Identify which cell holds the provided text, then report its (X, Y) central coordinate. 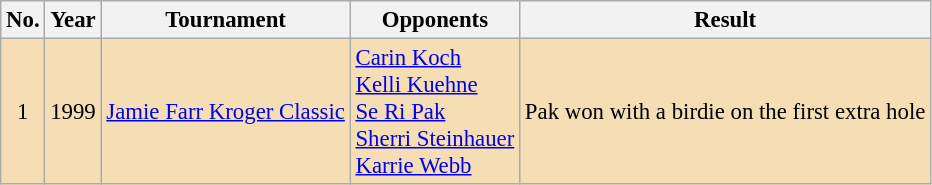
1999 (73, 112)
Carin Koch Kelli Kuehne Se Ri Pak Sherri Steinhauer Karrie Webb (434, 112)
1 (23, 112)
Result (726, 20)
Year (73, 20)
No. (23, 20)
Jamie Farr Kroger Classic (226, 112)
Tournament (226, 20)
Pak won with a birdie on the first extra hole (726, 112)
Opponents (434, 20)
